Identify which cell holds the provided text, then report its [X, Y] central coordinate. 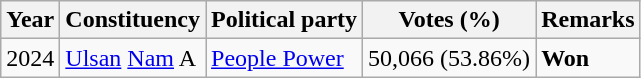
Political party [284, 20]
People Power [284, 58]
Constituency [133, 20]
Won [588, 58]
Ulsan Nam A [133, 58]
Remarks [588, 20]
Votes (%) [450, 20]
Year [30, 20]
50,066 (53.86%) [450, 58]
2024 [30, 58]
